Pinpoint the cell where the given text exists, returning its [X, Y] midpoint coordinate. 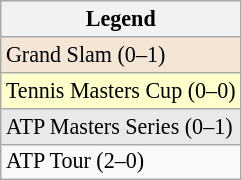
ATP Masters Series (0–1) [121, 126]
Legend [121, 18]
Tennis Masters Cup (0–0) [121, 90]
ATP Tour (2–0) [121, 162]
Grand Slam (0–1) [121, 54]
